Return [X, Y] of the center of cell containing provided text 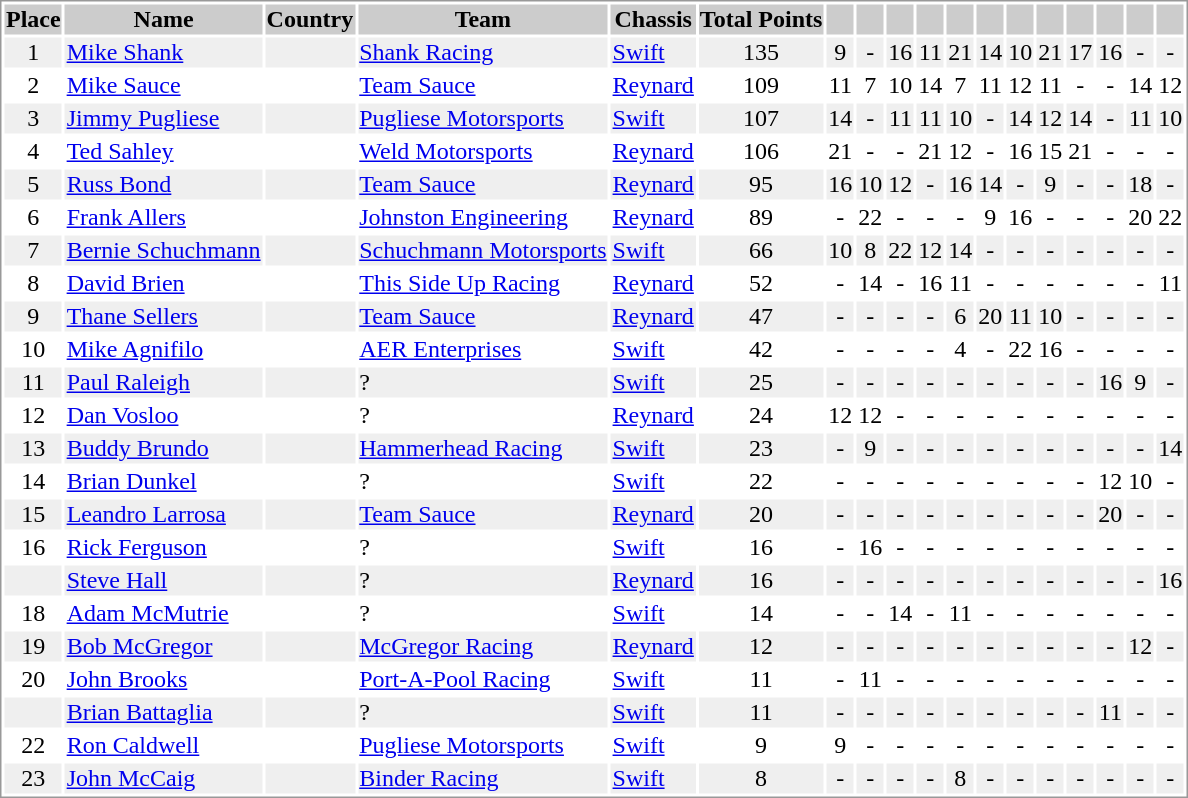
47 [760, 317]
Johnston Engineering [483, 217]
Total Points [760, 19]
Name [164, 19]
19 [33, 647]
Mike Shank [164, 53]
24 [760, 415]
Steve Hall [164, 581]
Leandro Larrosa [164, 515]
Adam McMutrie [164, 613]
McGregor Racing [483, 647]
Brian Battaglia [164, 713]
5 [33, 185]
Ron Caldwell [164, 745]
109 [760, 85]
Russ Bond [164, 185]
Mike Agnifilo [164, 349]
Paul Raleigh [164, 383]
135 [760, 53]
Frank Allers [164, 217]
106 [760, 151]
Weld Motorsports [483, 151]
25 [760, 383]
Rick Ferguson [164, 547]
Jimmy Pugliese [164, 119]
66 [760, 251]
Mike Sauce [164, 85]
13 [33, 449]
AER Enterprises [483, 349]
3 [33, 119]
Shank Racing [483, 53]
John Brooks [164, 679]
52 [760, 283]
Brian Dunkel [164, 481]
Team [483, 19]
Place [33, 19]
89 [760, 217]
Buddy Brundo [164, 449]
David Brien [164, 283]
Chassis [653, 19]
Bernie Schuchmann [164, 251]
Bob McGregor [164, 647]
This Side Up Racing [483, 283]
17 [1080, 53]
Binder Racing [483, 779]
Dan Vosloo [164, 415]
John McCaig [164, 779]
Port-A-Pool Racing [483, 679]
Country [310, 19]
2 [33, 85]
Schuchmann Motorsports [483, 251]
107 [760, 119]
Ted Sahley [164, 151]
1 [33, 53]
Hammerhead Racing [483, 449]
42 [760, 349]
Thane Sellers [164, 317]
95 [760, 185]
